Output the (X, Y) coordinate of the center of the cell containing the given text.  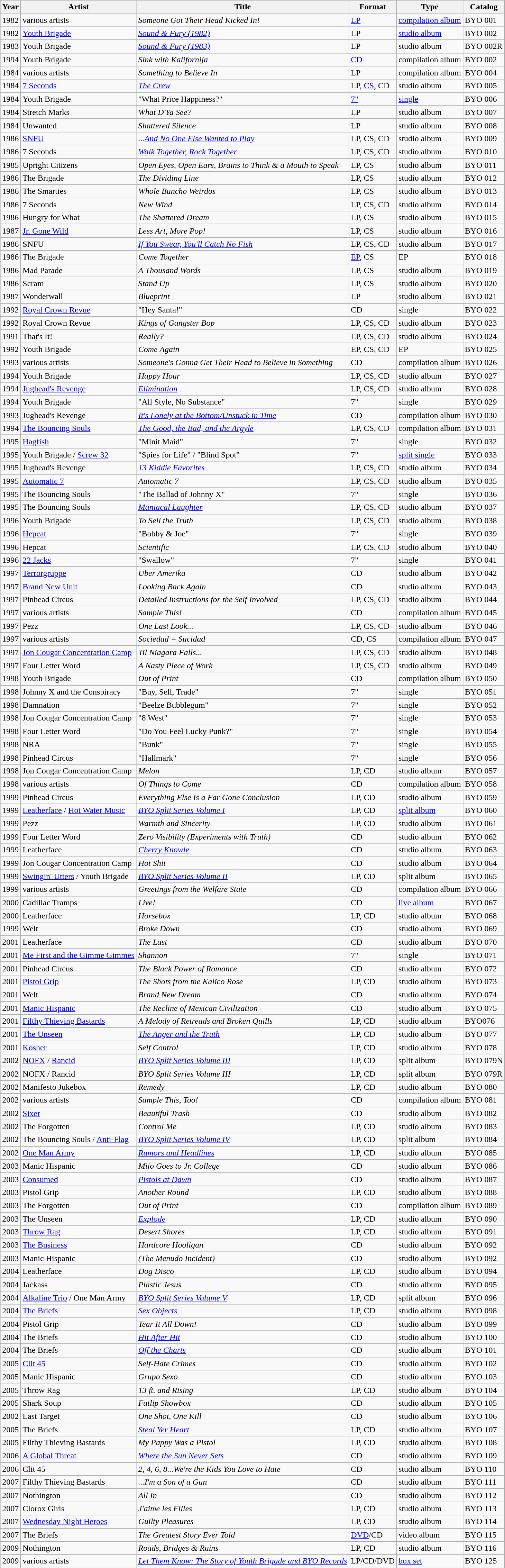
split single (430, 455)
BYO 027 (484, 375)
BYO 004 (484, 73)
Shark Soup (79, 1403)
Guilty Pleasures (243, 1522)
BYO 086 (484, 1166)
BYO 090 (484, 1218)
Wednesday Night Heroes (79, 1522)
BYO 041 (484, 560)
If You Swear, You'll Catch No Fish (243, 244)
Come Together (243, 257)
BYO 089 (484, 1205)
Everything Else Is a Far Gone Conclusion (243, 797)
BYO 045 (484, 613)
BYO 094 (484, 1271)
The Business (79, 1245)
BYO 078 (484, 1048)
"Hey Santa!" (243, 310)
BYO 115 (484, 1535)
Self-Hate Crimes (243, 1363)
BYO 050 (484, 679)
BYO 085 (484, 1153)
BYO Split Series Volume II (243, 876)
BYO 080 (484, 1087)
The Crew (243, 86)
"Swallow" (243, 560)
The Shots from the Kalico Rose (243, 981)
Sound & Fury (1983) (243, 46)
Steal Yer Heart (243, 1430)
"Bobby & Joe" (243, 534)
BYO 083 (484, 1126)
BYO 088 (484, 1192)
BYO 002R (484, 46)
Swingin' Utters / Youth Brigade (79, 876)
BYO 014 (484, 205)
Jr. Gone Wild (79, 231)
BYO 103 (484, 1377)
Come Again (243, 349)
BYO 047 (484, 639)
Elimination (243, 389)
BYO Split Series Volume IV (243, 1140)
Looking Back Again (243, 587)
BYO 066 (484, 889)
Roads, Bridges & Ruins (243, 1548)
BYO 035 (484, 481)
LP/CD/DVD (373, 1561)
BYO 056 (484, 758)
Sixer (79, 1113)
BYO 071 (484, 955)
Clorox Girls (79, 1508)
Sample This, Too! (243, 1100)
Damnation (79, 705)
BYO 072 (484, 968)
DVD/CD (373, 1535)
Jackass (79, 1285)
...I'm a Son of a Gun (243, 1482)
BYO 067 (484, 903)
BYO 013 (484, 191)
One Last Look... (243, 626)
Live! (243, 903)
Consumed (79, 1179)
Hagfish (79, 442)
22 Jacks (79, 560)
BYO 028 (484, 389)
BYO 038 (484, 520)
box set (430, 1561)
BYO 060 (484, 810)
Type (430, 7)
New Wind (243, 205)
Blueprint (243, 297)
Unwanted (79, 125)
Last Target (79, 1416)
The Bouncing Souls / Anti-Flag (79, 1140)
Walk Together, Rock Together (243, 152)
"Minit Maid" (243, 442)
BYO076 (484, 1021)
Hot Shit (243, 863)
BYO 025 (484, 349)
Someone's Gonna Get Their Head to Believe in Something (243, 362)
BYO 104 (484, 1390)
BYO 010 (484, 152)
BYO 026 (484, 362)
Remedy (243, 1087)
Greetings from the Welfare State (243, 889)
The Anger and the Truth (243, 1034)
The Shattered Dream (243, 218)
Catalog (484, 7)
BYO 098 (484, 1311)
Sociedad = Sucidad (243, 639)
BYO 024 (484, 336)
BYO 018 (484, 257)
"Spies for Life" / "Blind Spot" (243, 455)
Youth Brigade / Screw 32 (79, 455)
All In (243, 1495)
BYO 055 (484, 744)
BYO 034 (484, 468)
Shannon (243, 955)
BYO 069 (484, 929)
Pistols at Dawn (243, 1179)
2, 4, 6, 8...We're the Kids You Love to Hate (243, 1469)
BYO Split Series Volume I (243, 810)
Leatherface / Hot Water Music (79, 810)
Wonderwall (79, 297)
"8 West" (243, 718)
Tear It All Down! (243, 1324)
BYO 081 (484, 1100)
BYO 031 (484, 428)
EP, CS, CD (373, 349)
Mad Parade (79, 270)
Me First and the Gimme Gimmes (79, 955)
Artist (79, 7)
BYO 109 (484, 1456)
Desert Shores (243, 1232)
Grupo Sexo (243, 1377)
"Bunk" (243, 744)
BYO 042 (484, 573)
BYO 008 (484, 125)
BYO 012 (484, 178)
BYO 106 (484, 1416)
BYO 051 (484, 692)
Someone Got Their Head Kicked In! (243, 20)
1983 (10, 46)
Sex Objects (243, 1311)
Upright Citizens (79, 165)
BYO 022 (484, 310)
BYO 044 (484, 600)
BYO 006 (484, 99)
Rumors and Headlines (243, 1153)
Control Me (243, 1126)
Format (373, 7)
BYO 058 (484, 784)
BYO 053 (484, 718)
BYO 030 (484, 415)
BYO 074 (484, 995)
Hungry for What (79, 218)
Warmth and Sincerity (243, 824)
It's Lonely at the Bottom/Unstuck in Time (243, 415)
BYO 029 (484, 402)
Sink with Kalifornija (243, 60)
Scram (79, 283)
BYO 032 (484, 442)
Hardcore Hooligan (243, 1245)
video album (430, 1535)
NRA (79, 744)
live album (430, 903)
BYO 064 (484, 863)
A Nasty Piece of Work (243, 665)
BYO 073 (484, 981)
BYO 039 (484, 534)
BYO 101 (484, 1350)
A Thousand Words (243, 270)
J'aime les Filles (243, 1508)
Less Art, More Pop! (243, 231)
Kings of Gangster Bop (243, 323)
BYO 001 (484, 20)
13 Kiddie Favorites (243, 468)
BYO 113 (484, 1508)
BYO 011 (484, 165)
Another Round (243, 1192)
Dog Disco (243, 1271)
BYO 102 (484, 1363)
Horsebox (243, 916)
Open Eyes, Open Ears, Brains to Think & a Mouth to Speak (243, 165)
Really? (243, 336)
BYO 040 (484, 547)
Cadillac Tramps (79, 903)
BYO 015 (484, 218)
The Smarties (79, 191)
BYO 009 (484, 138)
"What Price Happiness?" (243, 99)
BYO 059 (484, 797)
BYO 105 (484, 1403)
What D'Ya See? (243, 112)
BYO 021 (484, 297)
One Shot, One Kill (243, 1416)
The Dividing Line (243, 178)
13 ft. and Rising (243, 1390)
Off the Charts (243, 1350)
Alkaline Trio / One Man Army (79, 1298)
BYO 125 (484, 1561)
BYO 070 (484, 942)
BYO 061 (484, 824)
Whole Buncho Weirdos (243, 191)
The Greatest Story Ever Told (243, 1535)
BYO 068 (484, 916)
"Do You Feel Lucky Punk?" (243, 731)
Zero Visibility (Experiments with Truth) (243, 837)
BYO 100 (484, 1337)
BYO 079R (484, 1074)
The Last (243, 942)
Stretch Marks (79, 112)
Sound & Fury (1982) (243, 33)
BYO 110 (484, 1469)
BYO 017 (484, 244)
BYO 046 (484, 626)
BYO 065 (484, 876)
Broke Down (243, 929)
Brand New Dream (243, 995)
The Recline of Mexican Civilization (243, 1008)
A Melody of Retreads and Broken Quills (243, 1021)
BYO 063 (484, 850)
(The Menudo Incident) (243, 1258)
Explode (243, 1218)
Hit After Hit (243, 1337)
...And No One Else Wanted to Play (243, 138)
BYO 091 (484, 1232)
BYO 099 (484, 1324)
Brand New Unit (79, 587)
BYO 023 (484, 323)
BYO 107 (484, 1430)
Manifesto Jukebox (79, 1087)
"Beelze Bubblegum" (243, 705)
One Man Army (79, 1153)
BYO 036 (484, 494)
BYO 096 (484, 1298)
Uber Amerika (243, 573)
Where the Sun Never Sets (243, 1456)
Melon (243, 771)
Cherry Knowle (243, 850)
Til Niagara Falls... (243, 652)
Scientific (243, 547)
BYO 049 (484, 665)
Plastic Jesus (243, 1285)
Detailed Instructions for the Self Involved (243, 600)
Terrorgruppe (79, 573)
Fatlip Showbox (243, 1403)
Title (243, 7)
Of Things to Come (243, 784)
BYO 095 (484, 1285)
Johnny X and the Conspiracy (79, 692)
"Hallmark" (243, 758)
Kosher (79, 1048)
Sample This! (243, 613)
Maniacal Laughter (243, 507)
To Sell the Truth (243, 520)
BYO 005 (484, 86)
BYO 112 (484, 1495)
Year (10, 7)
BYO 016 (484, 231)
Shattered Silence (243, 125)
The Good, the Bad, and the Argyle (243, 428)
1985 (10, 165)
BYO 108 (484, 1443)
BYO 116 (484, 1548)
BYO 075 (484, 1008)
"The Ballad of Johnny X" (243, 494)
My Pappy Was a Pistol (243, 1443)
BYO 020 (484, 283)
EP, CS (373, 257)
"Buy, Sell, Trade" (243, 692)
The Black Power of Romance (243, 968)
BYO 019 (484, 270)
Stand Up (243, 283)
CD, CS (373, 639)
BYO 033 (484, 455)
BYO 111 (484, 1482)
That's It! (79, 336)
Let Them Know: The Story of Youth Brigade and BYO Records (243, 1561)
1991 (10, 336)
BYO 052 (484, 705)
BYO 079N (484, 1061)
Beautiful Trash (243, 1113)
BYO 043 (484, 587)
BYO 084 (484, 1140)
BYO 087 (484, 1179)
BYO 114 (484, 1522)
BYO 048 (484, 652)
A Global Threat (79, 1456)
BYO 062 (484, 837)
BYO 077 (484, 1034)
BYO 007 (484, 112)
BYO Split Series Volume V (243, 1298)
BYO 037 (484, 507)
Happy Hour (243, 375)
"All Style, No Substance" (243, 402)
BYO 054 (484, 731)
Something to Believe In (243, 73)
BYO 057 (484, 771)
BYO 082 (484, 1113)
Self Control (243, 1048)
Mijo Goes to Jr. College (243, 1166)
